From the cell containing the given text, extract its center point as [X, Y] coordinate. 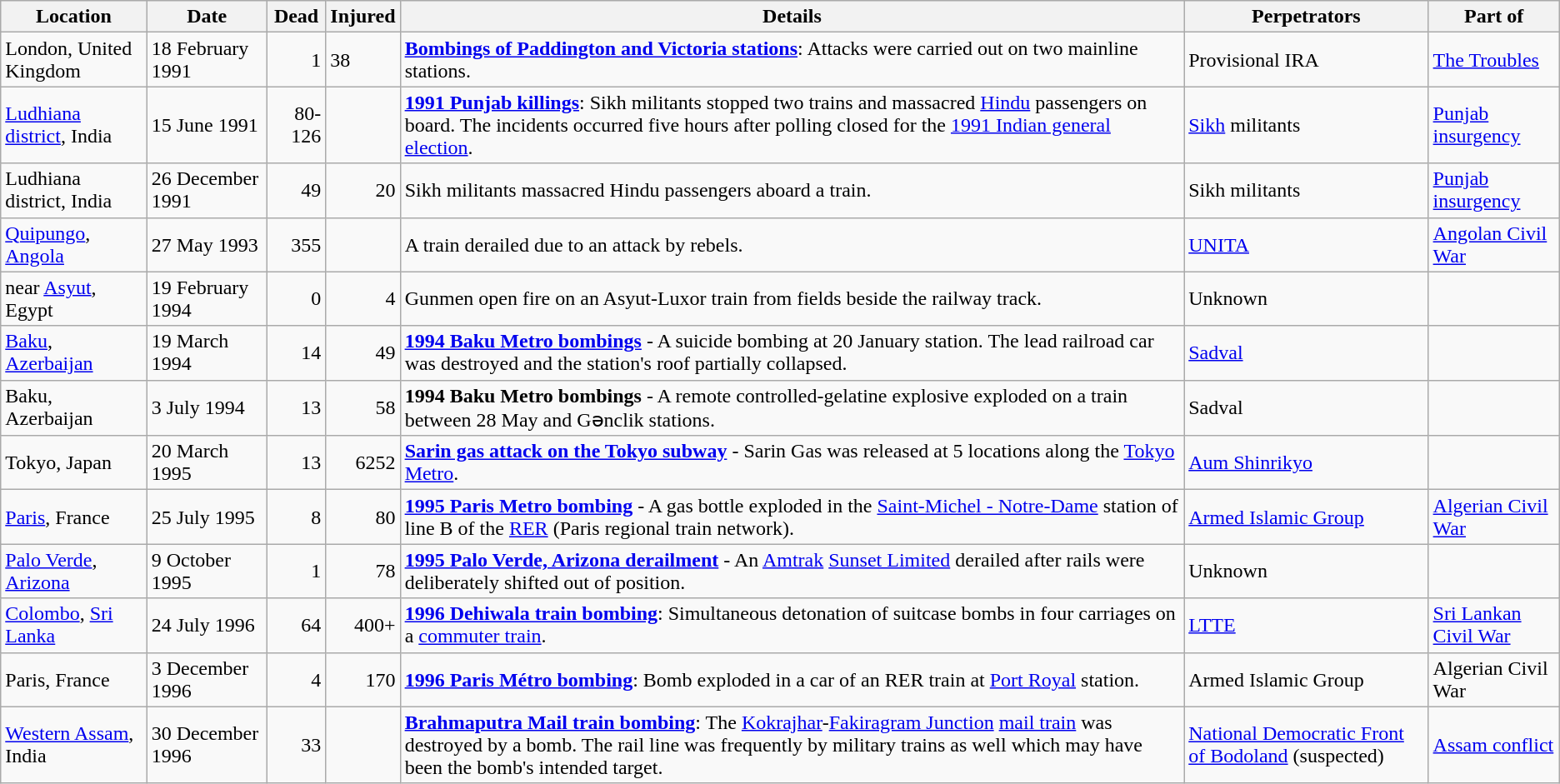
Western Assam, India [73, 745]
Angolan Civil War [1493, 245]
UNITA [1307, 245]
80-126 [296, 125]
1995 Palo Verde, Arizona derailment - An Amtrak Sunset Limited derailed after rails were deliberately shifted out of position. [792, 572]
14 [296, 353]
24 July 1996 [207, 625]
3 December 1996 [207, 680]
Aum Shinrikyo [1307, 463]
20 [363, 190]
Provisional IRA [1307, 60]
Part of [1493, 17]
LTTE [1307, 625]
Injured [363, 17]
19 March 1994 [207, 353]
3 July 1994 [207, 408]
33 [296, 745]
26 December 1991 [207, 190]
1994 Baku Metro bombings - A remote controlled-gelatine explosive exploded on a train between 28 May and Gənclik stations. [792, 408]
near Asyut, Egypt [73, 298]
400+ [363, 625]
Tokyo, Japan [73, 463]
78 [363, 572]
Sri Lankan Civil War [1493, 625]
38 [363, 60]
25 July 1995 [207, 517]
15 June 1991 [207, 125]
London, United Kingdom [73, 60]
20 March 1995 [207, 463]
27 May 1993 [207, 245]
8 [296, 517]
Dead [296, 17]
1995 Paris Metro bombing - A gas bottle exploded in the Saint-Michel - Notre-Dame station of line B of the RER (Paris regional train network). [792, 517]
National Democratic Front of Bodoland (suspected) [1307, 745]
170 [363, 680]
Location [73, 17]
Sikh militants massacred Hindu passengers aboard a train. [792, 190]
Quipungo, Angola [73, 245]
80 [363, 517]
0 [296, 298]
355 [296, 245]
19 February 1994 [207, 298]
Colombo, Sri Lanka [73, 625]
Assam conflict [1493, 745]
6252 [363, 463]
Details [792, 17]
Gunmen open fire on an Asyut-Luxor train from fields beside the railway track. [792, 298]
Palo Verde, Arizona [73, 572]
Sarin gas attack on the Tokyo subway - Sarin Gas was released at 5 locations along the Tokyo Metro. [792, 463]
1996 Paris Métro bombing: Bomb exploded in a car of an RER train at Port Royal station. [792, 680]
Bombings of Paddington and Victoria stations: Attacks were carried out on two mainline stations. [792, 60]
30 December 1996 [207, 745]
9 October 1995 [207, 572]
Date [207, 17]
58 [363, 408]
18 February 1991 [207, 60]
A train derailed due to an attack by rebels. [792, 245]
1996 Dehiwala train bombing: Simultaneous detonation of suitcase bombs in four carriages on a commuter train. [792, 625]
64 [296, 625]
1994 Baku Metro bombings - A suicide bombing at 20 January station. The lead railroad car was destroyed and the station's roof partially collapsed. [792, 353]
Perpetrators [1307, 17]
The Troubles [1493, 60]
